Pinpoint the cell where the given text exists, returning its [X, Y] midpoint coordinate. 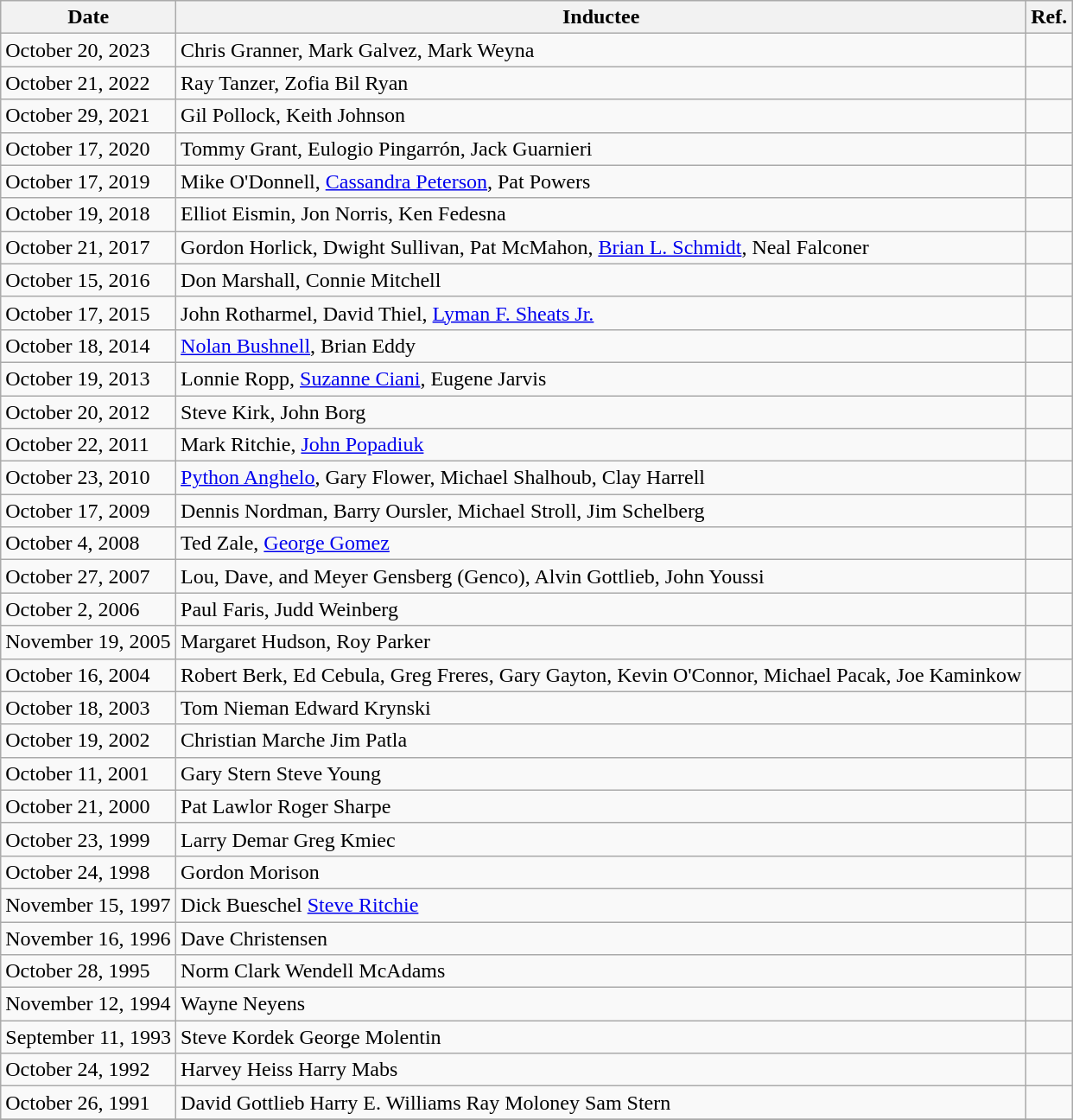
Chris Granner, Mark Galvez, Mark Weyna [601, 50]
Margaret Hudson, Roy Parker [601, 642]
October 24, 1992 [88, 1070]
Mike O'Donnell, Cassandra Peterson, Pat Powers [601, 181]
Dennis Nordman, Barry Oursler, Michael Stroll, Jim Schelberg [601, 511]
Inductee [601, 17]
October 15, 2016 [88, 280]
Date [88, 17]
Christian Marche Jim Patla [601, 741]
Ray Tanzer, Zofia Bil Ryan [601, 83]
October 18, 2003 [88, 708]
October 23, 1999 [88, 839]
October 17, 2020 [88, 149]
October 20, 2012 [88, 412]
October 29, 2021 [88, 116]
October 21, 2022 [88, 83]
October 17, 2015 [88, 313]
David Gottlieb Harry E. Williams Ray Moloney Sam Stern [601, 1103]
Larry Demar Greg Kmiec [601, 839]
October 19, 2013 [88, 379]
October 23, 2010 [88, 478]
October 4, 2008 [88, 544]
October 17, 2019 [88, 181]
October 19, 2018 [88, 214]
October 21, 2000 [88, 806]
November 19, 2005 [88, 642]
John Rotharmel, David Thiel, Lyman F. Sheats Jr. [601, 313]
October 16, 2004 [88, 675]
October 18, 2014 [88, 346]
October 21, 2017 [88, 247]
Gil Pollock, Keith Johnson [601, 116]
Ted Zale, George Gomez [601, 544]
Dave Christensen [601, 938]
Robert Berk, Ed Cebula, Greg Freres, Gary Gayton, Kevin O'Connor, Michael Pacak, Joe Kaminkow [601, 675]
Paul Faris, Judd Weinberg [601, 609]
Don Marshall, Connie Mitchell [601, 280]
October 27, 2007 [88, 576]
October 2, 2006 [88, 609]
Wayne Neyens [601, 1004]
Lonnie Ropp, Suzanne Ciani, Eugene Jarvis [601, 379]
Harvey Heiss Harry Mabs [601, 1070]
October 11, 2001 [88, 773]
Gary Stern Steve Young [601, 773]
October 28, 1995 [88, 971]
Nolan Bushnell, Brian Eddy [601, 346]
October 26, 1991 [88, 1103]
November 12, 1994 [88, 1004]
Elliot Eismin, Jon Norris, Ken Fedesna [601, 214]
October 20, 2023 [88, 50]
October 19, 2002 [88, 741]
October 24, 1998 [88, 872]
Gordon Morison [601, 872]
September 11, 1993 [88, 1037]
November 15, 1997 [88, 905]
Tommy Grant, Eulogio Pingarrón, Jack Guarnieri [601, 149]
October 17, 2009 [88, 511]
Gordon Horlick, Dwight Sullivan, Pat McMahon, Brian L. Schmidt, Neal Falconer [601, 247]
Norm Clark Wendell McAdams [601, 971]
Lou, Dave, and Meyer Gensberg (Genco), Alvin Gottlieb, John Youssi [601, 576]
Steve Kirk, John Borg [601, 412]
Tom Nieman Edward Krynski [601, 708]
Dick Bueschel Steve Ritchie [601, 905]
November 16, 1996 [88, 938]
October 22, 2011 [88, 445]
Python Anghelo, Gary Flower, Michael Shalhoub, Clay Harrell [601, 478]
Steve Kordek George Molentin [601, 1037]
Mark Ritchie, John Popadiuk [601, 445]
Pat Lawlor Roger Sharpe [601, 806]
Ref. [1049, 17]
